Identify which cell holds the provided text, then report its (X, Y) central coordinate. 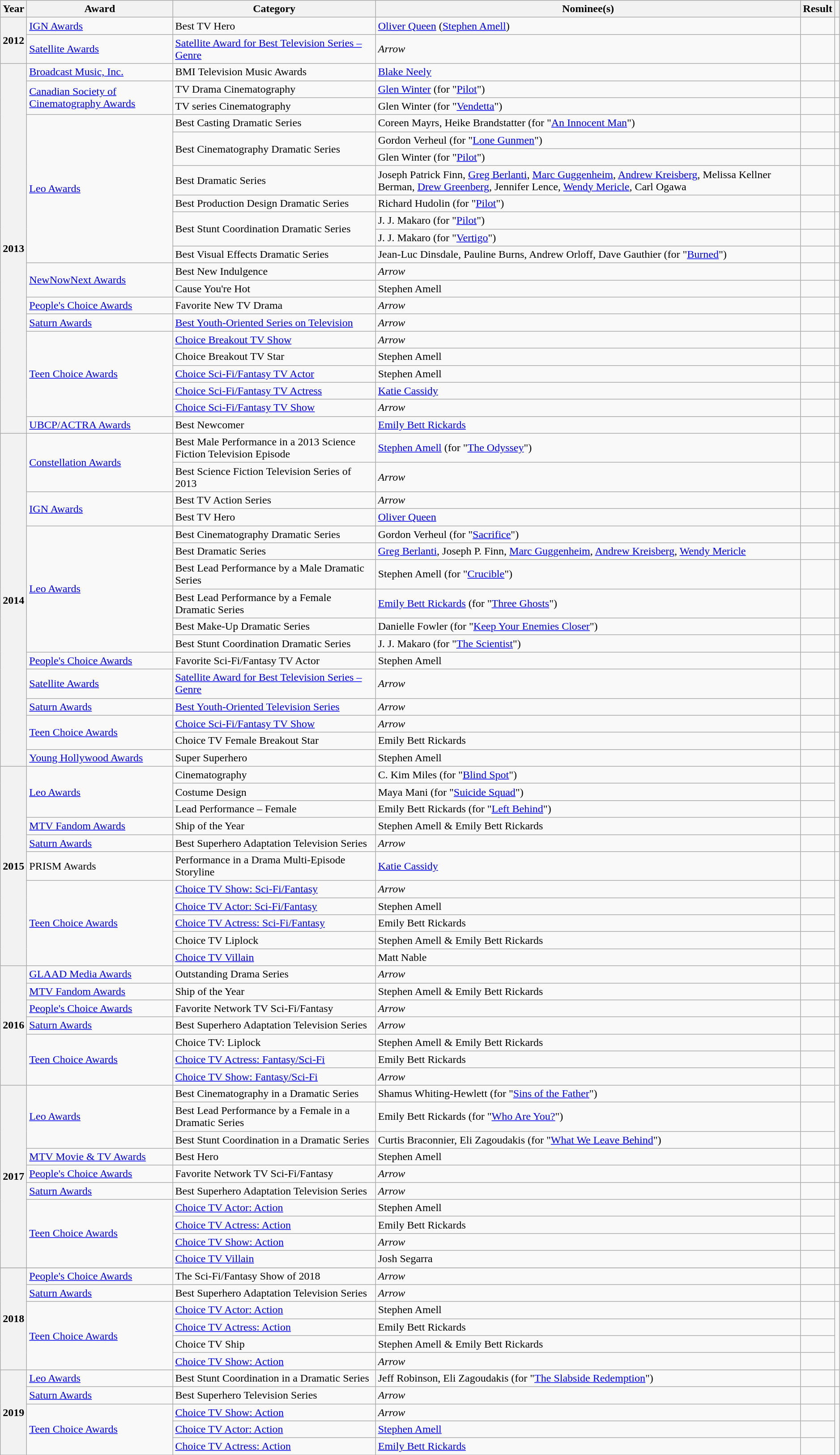
Oliver Queen (Stephen Amell) (588, 26)
Stephen Amell (for "Crucible") (588, 575)
Favorite Sci-Fi/Fantasy TV Actor (274, 661)
Gordon Verheul (for "Sacrifice") (588, 534)
Emily Bett Rickards (for "Left Behind") (588, 809)
Best Male Performance in a 2013 Science Fiction Television Episode (274, 448)
Best TV Action Series (274, 500)
J. J. Makaro (for "Pilot") (588, 220)
Shamus Whiting-Hewlett (for "Sins of the Father") (588, 1093)
2014 (13, 600)
Danielle Fowler (for "Keep Your Enemies Closer") (588, 627)
Josh Segarra (588, 1259)
Year (13, 9)
C. Kim Miles (for "Blind Spot") (588, 775)
Choice TV: Liplock (274, 1042)
2018 (13, 1318)
J. J. Makaro (for "Vertigo") (588, 238)
Gordon Verheul (for "Lone Gunmen") (588, 140)
Choice TV Liplock (274, 940)
Choice TV Actress: Sci-Fi/Fantasy (274, 923)
Lead Performance – Female (274, 809)
Choice Breakout TV Star (274, 357)
TV series Cinematography (274, 106)
BMI Television Music Awards (274, 72)
Richard Hudolin (for "Pilot") (588, 203)
Cinematography (274, 775)
Best Lead Performance by a Female Dramatic Series (274, 603)
Cause You're Hot (274, 289)
Choice TV Show: Sci-Fi/Fantasy (274, 889)
Choice TV Show: Fantasy/Sci-Fi (274, 1076)
Best Science Fiction Television Series of 2013 (274, 477)
Choice TV Actress: Fantasy/Sci-Fi (274, 1059)
Young Hollywood Awards (100, 758)
Performance in a Drama Multi-Episode Storyline (274, 866)
Greg Berlanti, Joseph P. Finn, Marc Guggenheim, Andrew Kreisberg, Wendy Mericle (588, 551)
Nominee(s) (588, 9)
Best Production Design Dramatic Series (274, 203)
Best Casting Dramatic Series (274, 123)
J. J. Makaro (for "The Scientist") (588, 644)
Broadcast Music, Inc. (100, 72)
Best Superhero Television Series (274, 1395)
GLAAD Media Awards (100, 974)
2019 (13, 1412)
Jeff Robinson, Eli Zagoudakis (for "The Slabside Redemption") (588, 1378)
Favorite New TV Drama (274, 306)
2017 (13, 1176)
Matt Nable (588, 957)
2013 (13, 248)
Emily Bett Rickards (for "Three Ghosts") (588, 603)
Choice Breakout TV Show (274, 340)
Best Youth-Oriented Series on Television (274, 323)
Choice Sci-Fi/Fantasy TV Actress (274, 391)
Choice TV Female Breakout Star (274, 741)
Award (100, 9)
Costume Design (274, 792)
Super Superhero (274, 758)
2015 (13, 866)
Best Youth-Oriented Television Series (274, 707)
Best Lead Performance by a Male Dramatic Series (274, 575)
Best Lead Performance by a Female in a Dramatic Series (274, 1116)
Glen Winter (for "Vendetta") (588, 106)
Best Cinematography in a Dramatic Series (274, 1093)
Choice TV Ship (274, 1344)
Curtis Braconnier, Eli Zagoudakis (for "What We Leave Behind") (588, 1140)
Best Newcomer (274, 425)
Emily Bett Rickards (for "Who Are You?") (588, 1116)
Maya Mani (for "Suicide Squad") (588, 792)
Category (274, 9)
2012 (13, 40)
Choice TV Actor: Sci-Fi/Fantasy (274, 906)
Outstanding Drama Series (274, 974)
Coreen Mayrs, Heike Brandstatter (for "An Innocent Man") (588, 123)
Best New Indulgence (274, 272)
NewNowNext Awards (100, 280)
UBCP/ACTRA Awards (100, 425)
2016 (13, 1025)
The Sci-Fi/Fantasy Show of 2018 (274, 1276)
Best Visual Effects Dramatic Series (274, 255)
PRISM Awards (100, 866)
Canadian Society of Cinematography Awards (100, 98)
Result (818, 9)
Oliver Queen (588, 517)
Constellation Awards (100, 462)
Stephen Amell (for "The Odyssey") (588, 448)
Best Make-Up Dramatic Series (274, 627)
MTV Movie & TV Awards (100, 1157)
Best Hero (274, 1157)
Jean-Luc Dinsdale, Pauline Burns, Andrew Orloff, Dave Gauthier (for "Burned") (588, 255)
Blake Neely (588, 72)
TV Drama Cinematography (274, 89)
Choice Sci-Fi/Fantasy TV Actor (274, 374)
